Scan for the cell matching the given text and deliver its (x, y) coordinate at center. 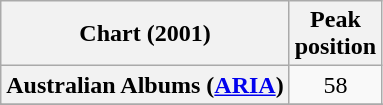
Chart (2001) (145, 34)
58 (335, 85)
Peakposition (335, 34)
Australian Albums (ARIA) (145, 85)
